Capture the cell that displays the provided text and extract its [x, y] central coordinate. 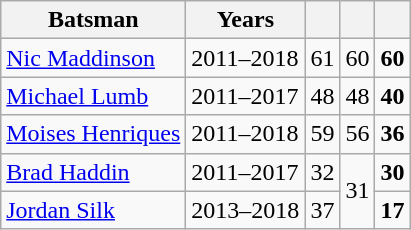
40 [392, 96]
Moises Henriques [94, 134]
31 [358, 191]
37 [322, 210]
Years [246, 20]
Jordan Silk [94, 210]
36 [392, 134]
Nic Maddinson [94, 58]
30 [392, 172]
32 [322, 172]
Michael Lumb [94, 96]
Batsman [94, 20]
Brad Haddin [94, 172]
17 [392, 210]
61 [322, 58]
56 [358, 134]
2013–2018 [246, 210]
59 [322, 134]
